Pinpoint the cell where the given text exists, returning its [x, y] midpoint coordinate. 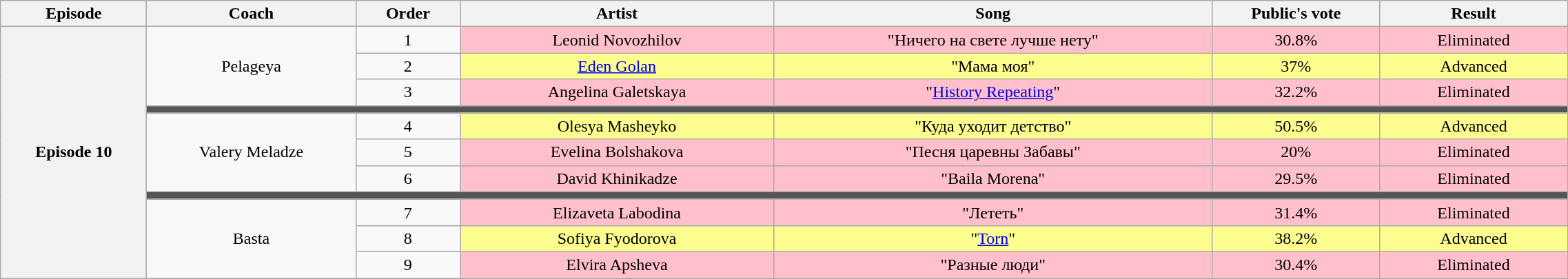
David Khinikadze [618, 178]
"Baila Morena" [992, 178]
"Куда уходит детство" [992, 126]
Elvira Apsheva [618, 265]
Sofiya Fyodorova [618, 238]
Artist [618, 14]
30.4% [1296, 265]
32.2% [1296, 92]
Public's vote [1296, 14]
3 [408, 92]
2 [408, 66]
5 [408, 152]
38.2% [1296, 238]
9 [408, 265]
Order [408, 14]
"History Repeating" [992, 92]
Pelageya [251, 66]
20% [1296, 152]
Evelina Bolshakova [618, 152]
7 [408, 212]
30.8% [1296, 40]
Song [992, 14]
4 [408, 126]
Episode [74, 14]
Leonid Novozhilov [618, 40]
Basta [251, 238]
29.5% [1296, 178]
50.5% [1296, 126]
"Лететь" [992, 212]
37% [1296, 66]
8 [408, 238]
"Torn" [992, 238]
"Песня царевны Забавы" [992, 152]
Episode 10 [74, 153]
Elizaveta Labodina [618, 212]
Coach [251, 14]
"Мама моя" [992, 66]
31.4% [1296, 212]
Eden Golan [618, 66]
1 [408, 40]
Olesya Masheyko [618, 126]
"Разные люди" [992, 265]
6 [408, 178]
Angelina Galetskaya [618, 92]
Result [1474, 14]
"Ничего на свете лучше нету" [992, 40]
Valery Meladze [251, 152]
